Identify which cell holds the provided text, then report its (x, y) central coordinate. 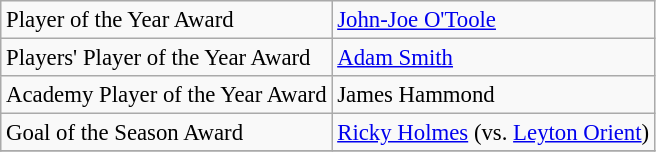
Adam Smith (494, 58)
Player of the Year Award (166, 20)
James Hammond (494, 95)
Goal of the Season Award (166, 133)
John-Joe O'Toole (494, 20)
Players' Player of the Year Award (166, 58)
Ricky Holmes (vs. Leyton Orient) (494, 133)
Academy Player of the Year Award (166, 95)
